Pinpoint the cell where the given text exists, returning its [X, Y] midpoint coordinate. 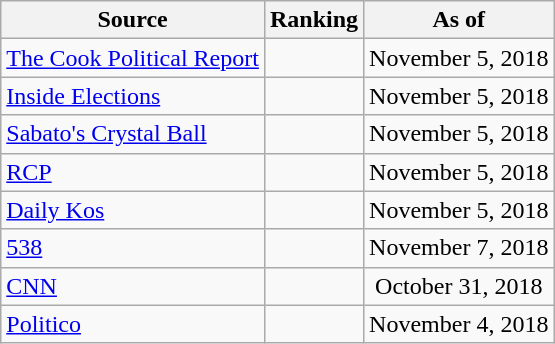
The Cook Political Report [133, 58]
November 7, 2018 [459, 248]
November 4, 2018 [459, 324]
Politico [133, 324]
Sabato's Crystal Ball [133, 134]
As of [459, 20]
October 31, 2018 [459, 286]
Inside Elections [133, 96]
538 [133, 248]
CNN [133, 286]
RCP [133, 172]
Daily Kos [133, 210]
Source [133, 20]
Ranking [314, 20]
